Search for the cell housing the specified text and yield its (X, Y) center coordinate. 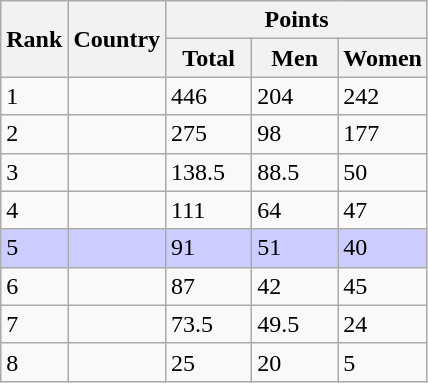
88.5 (295, 172)
446 (209, 96)
91 (209, 248)
Men (295, 58)
Points (297, 20)
Women (383, 58)
242 (383, 96)
73.5 (209, 324)
4 (34, 210)
275 (209, 134)
8 (34, 362)
98 (295, 134)
24 (383, 324)
Total (209, 58)
40 (383, 248)
47 (383, 210)
6 (34, 286)
3 (34, 172)
Rank (34, 39)
50 (383, 172)
51 (295, 248)
20 (295, 362)
45 (383, 286)
204 (295, 96)
42 (295, 286)
111 (209, 210)
64 (295, 210)
2 (34, 134)
49.5 (295, 324)
7 (34, 324)
1 (34, 96)
25 (209, 362)
138.5 (209, 172)
177 (383, 134)
Country (117, 39)
87 (209, 286)
